Detect which cell encompasses the target text, then output its [x, y] center coordinate. 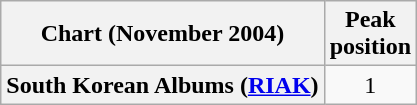
South Korean Albums (RIAK) [162, 85]
Peakposition [370, 34]
1 [370, 85]
Chart (November 2004) [162, 34]
